Output the (X, Y) coordinate of the center of the cell containing the given text.  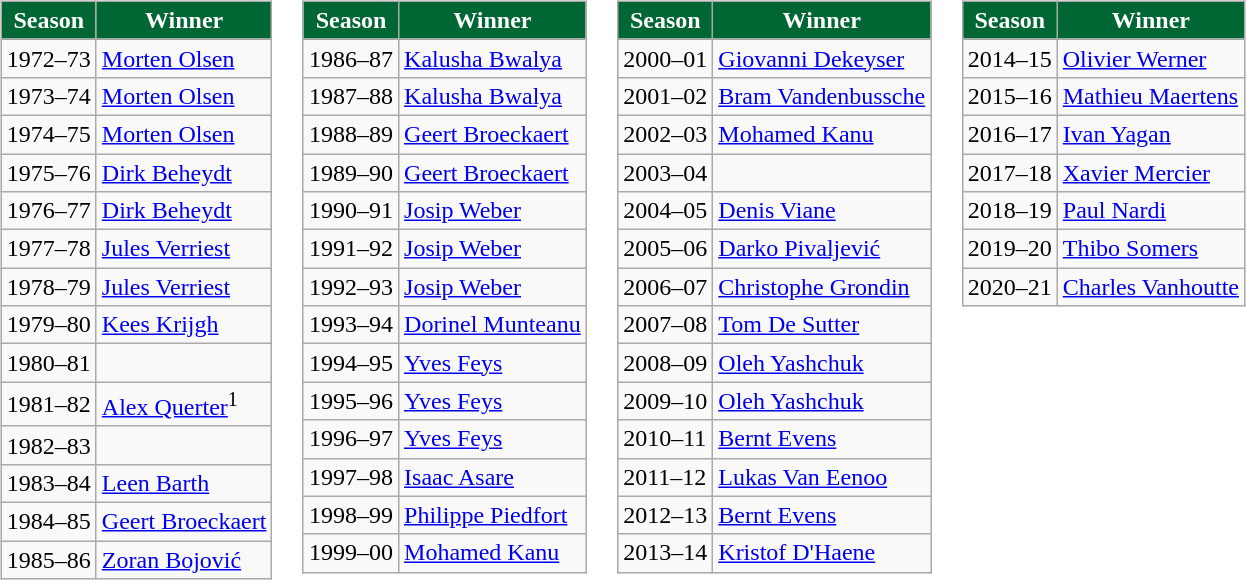
2015–16 (1010, 96)
2002–03 (666, 134)
2005–06 (666, 249)
Zoran Bojović (184, 560)
1981–82 (48, 404)
2000–01 (666, 58)
Thibo Somers (1150, 249)
Kees Krijgh (184, 325)
2012–13 (666, 515)
Leen Barth (184, 483)
Kristof D'Haene (822, 553)
Olivier Werner (1150, 58)
2008–09 (666, 363)
Bram Vandenbussche (822, 96)
1997–98 (350, 477)
1977–78 (48, 249)
2010–11 (666, 439)
2018–19 (1010, 211)
1993–94 (350, 325)
Lukas Van Eenoo (822, 477)
1974–75 (48, 134)
1979–80 (48, 325)
Alex Querter1 (184, 404)
Dorinel Munteanu (493, 325)
1980–81 (48, 363)
Ivan Yagan (1150, 134)
Paul Nardi (1150, 211)
Isaac Asare (493, 477)
2009–10 (666, 401)
1998–99 (350, 515)
1987–88 (350, 96)
Xavier Mercier (1150, 173)
1990–91 (350, 211)
1975–76 (48, 173)
2020–21 (1010, 287)
1991–92 (350, 249)
2006–07 (666, 287)
Tom De Sutter (822, 325)
1976–77 (48, 211)
1983–84 (48, 483)
Christophe Grondin (822, 287)
2019–20 (1010, 249)
2017–18 (1010, 173)
Darko Pivaljević (822, 249)
2011–12 (666, 477)
1973–74 (48, 96)
2007–08 (666, 325)
1985–86 (48, 560)
Charles Vanhoutte (1150, 287)
2014–15 (1010, 58)
1995–96 (350, 401)
1996–97 (350, 439)
Philippe Piedfort (493, 515)
1992–93 (350, 287)
1986–87 (350, 58)
2003–04 (666, 173)
2001–02 (666, 96)
Giovanni Dekeyser (822, 58)
1999–00 (350, 553)
1984–85 (48, 522)
2013–14 (666, 553)
1988–89 (350, 134)
2004–05 (666, 211)
1982–83 (48, 445)
2016–17 (1010, 134)
1972–73 (48, 58)
Mathieu Maertens (1150, 96)
1994–95 (350, 363)
1989–90 (350, 173)
1978–79 (48, 287)
Denis Viane (822, 211)
